Extract the [X, Y] coordinate from the center of the cell holding the provided text.  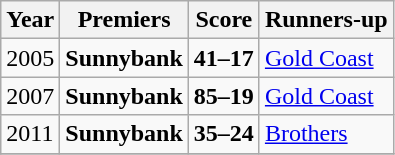
2007 [30, 96]
Runners-up [326, 20]
Premiers [124, 20]
2005 [30, 58]
35–24 [224, 134]
Year [30, 20]
Score [224, 20]
85–19 [224, 96]
Brothers [326, 134]
41–17 [224, 58]
2011 [30, 134]
